From the cell containing the given text, extract its center point as (X, Y) coordinate. 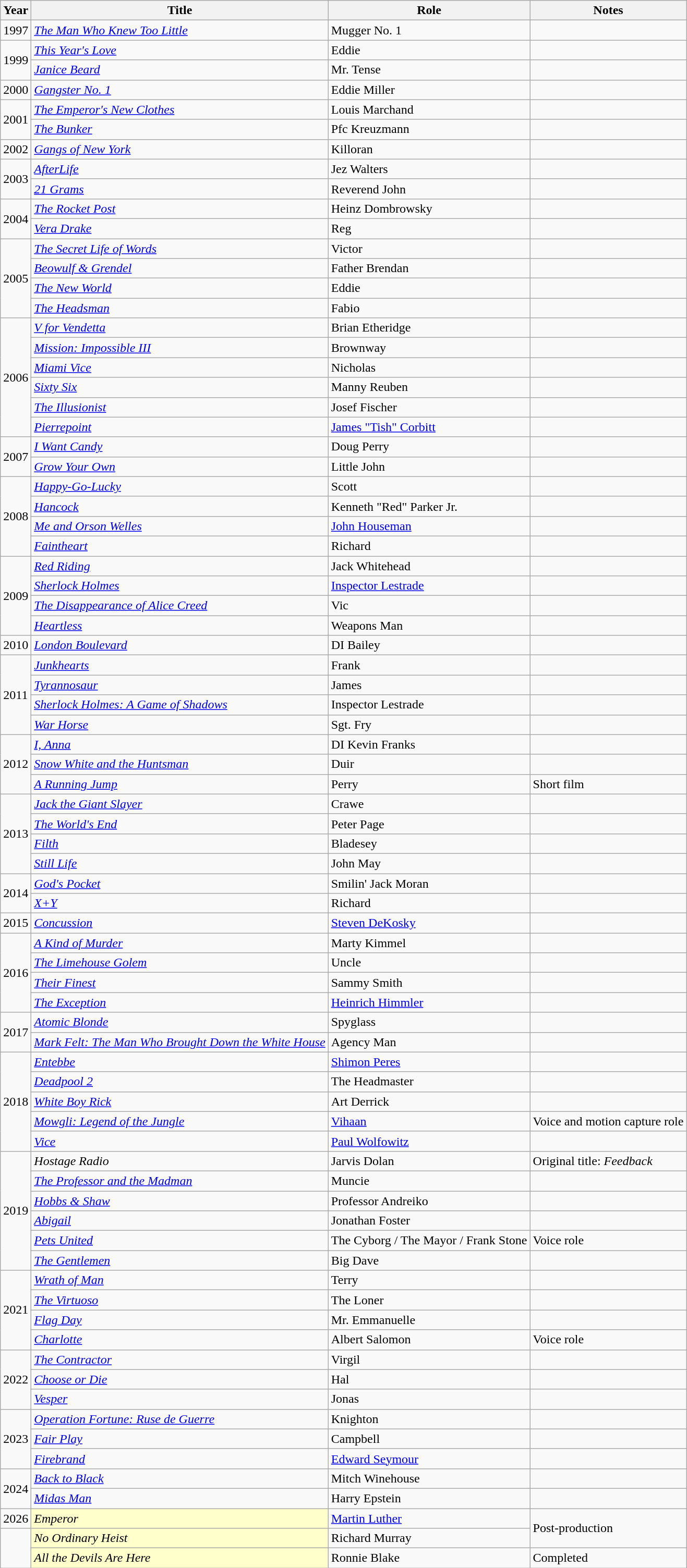
Albert Salomon (429, 1340)
I Want Candy (179, 447)
2017 (16, 1032)
Nicholas (429, 367)
Sixty Six (179, 387)
Snow White and the Huntsman (179, 764)
Concussion (179, 923)
Ronnie Blake (429, 1558)
Josef Fischer (429, 407)
Martin Luther (429, 1518)
Father Brendan (429, 268)
Little John (429, 467)
Vesper (179, 1399)
Marty Kimmel (429, 943)
2009 (16, 595)
Vera Drake (179, 228)
The Disappearance of Alice Creed (179, 606)
Richard Murray (429, 1538)
White Boy Rick (179, 1101)
2010 (16, 645)
Gangs of New York (179, 149)
Spyglass (429, 1022)
Deadpool 2 (179, 1082)
Edward Seymour (429, 1459)
Completed (608, 1558)
2008 (16, 516)
Pierrepoint (179, 427)
2011 (16, 695)
Campbell (429, 1439)
X+Y (179, 903)
1997 (16, 30)
Junkhearts (179, 665)
2015 (16, 923)
Vice (179, 1141)
The World's End (179, 824)
AfterLife (179, 169)
2000 (16, 90)
War Horse (179, 725)
Sherlock Holmes: A Game of Shadows (179, 705)
James (429, 685)
John May (429, 863)
Title (179, 10)
Weapons Man (429, 626)
Choose or Die (179, 1379)
2006 (16, 377)
Grow Your Own (179, 467)
Manny Reuben (429, 387)
I, Anna (179, 744)
A Running Jump (179, 784)
Scott (429, 486)
Mark Felt: The Man Who Brought Down the White House (179, 1042)
No Ordinary Heist (179, 1538)
Crawe (429, 804)
Pets United (179, 1241)
Abigail (179, 1221)
2019 (16, 1210)
All the Devils Are Here (179, 1558)
2026 (16, 1518)
Gangster No. 1 (179, 90)
2022 (16, 1379)
Bladesey (429, 843)
Flag Day (179, 1320)
Heinz Dombrowsky (429, 209)
Role (429, 10)
Voice and motion capture role (608, 1121)
The Bunker (179, 129)
John Houseman (429, 526)
Miami Vice (179, 367)
Knighton (429, 1419)
2021 (16, 1310)
Vihaan (429, 1121)
Mitch Winehouse (429, 1478)
Short film (608, 784)
The Emperor's New Clothes (179, 109)
Doug Perry (429, 447)
2012 (16, 764)
The Loner (429, 1300)
The Headmaster (429, 1082)
Tyrannosaur (179, 685)
2016 (16, 973)
God's Pocket (179, 884)
Muncie (429, 1181)
2024 (16, 1488)
Hal (429, 1379)
Atomic Blonde (179, 1022)
2018 (16, 1101)
The Limehouse Golem (179, 963)
Mowgli: Legend of the Jungle (179, 1121)
Mr. Tense (429, 70)
Midas Man (179, 1498)
Jonathan Foster (429, 1221)
Perry (429, 784)
Operation Fortune: Ruse de Guerre (179, 1419)
Victor (429, 249)
Sherlock Holmes (179, 586)
Mission: Impossible III (179, 348)
Hostage Radio (179, 1161)
Heinrich Himmler (429, 1002)
Entebbe (179, 1062)
Emperor (179, 1518)
2005 (16, 278)
Steven DeKosky (429, 923)
Fair Play (179, 1439)
Vic (429, 606)
Charlotte (179, 1340)
2004 (16, 218)
21 Grams (179, 189)
The Exception (179, 1002)
Duir (429, 764)
2007 (16, 457)
Fabio (429, 308)
Sgt. Fry (429, 725)
The Rocket Post (179, 209)
Hancock (179, 506)
Eddie Miller (429, 90)
The New World (179, 288)
2014 (16, 893)
Uncle (429, 963)
Filth (179, 843)
The Headsman (179, 308)
Their Finest (179, 983)
Me and Orson Welles (179, 526)
Big Dave (429, 1260)
Notes (608, 10)
2023 (16, 1439)
Art Derrick (429, 1101)
Killoran (429, 149)
2002 (16, 149)
Jarvis Dolan (429, 1161)
Jack Whitehead (429, 566)
Still Life (179, 863)
Back to Black (179, 1478)
Shimon Peres (429, 1062)
Red Riding (179, 566)
Paul Wolfowitz (429, 1141)
Agency Man (429, 1042)
DI Kevin Franks (429, 744)
This Year's Love (179, 50)
Faintheart (179, 546)
Kenneth "Red" Parker Jr. (429, 506)
Pfc Kreuzmann (429, 129)
Brownway (429, 348)
Harry Epstein (429, 1498)
2003 (16, 179)
The Professor and the Madman (179, 1181)
James "Tish" Corbitt (429, 427)
Post-production (608, 1528)
Reverend John (429, 189)
Smilin' Jack Moran (429, 884)
Professor Andreiko (429, 1200)
London Boulevard (179, 645)
Virgil (429, 1359)
The Gentlemen (179, 1260)
Frank (429, 665)
1999 (16, 60)
Louis Marchand (429, 109)
The Man Who Knew Too Little (179, 30)
Sammy Smith (429, 983)
Year (16, 10)
Firebrand (179, 1459)
Heartless (179, 626)
Peter Page (429, 824)
A Kind of Murder (179, 943)
The Secret Life of Words (179, 249)
DI Bailey (429, 645)
Happy-Go-Lucky (179, 486)
Mugger No. 1 (429, 30)
Reg (429, 228)
The Cyborg / The Mayor / Frank Stone (429, 1241)
Wrath of Man (179, 1280)
Terry (429, 1280)
The Illusionist (179, 407)
Jack the Giant Slayer (179, 804)
Brian Etheridge (429, 328)
Jez Walters (429, 169)
Hobbs & Shaw (179, 1200)
Mr. Emmanuelle (429, 1320)
2001 (16, 119)
Jonas (429, 1399)
V for Vendetta (179, 328)
The Virtuoso (179, 1300)
Beowulf & Grendel (179, 268)
Original title: Feedback (608, 1161)
Janice Beard (179, 70)
2013 (16, 834)
The Contractor (179, 1359)
